Detect which cell encompasses the target text, then output its (X, Y) center coordinate. 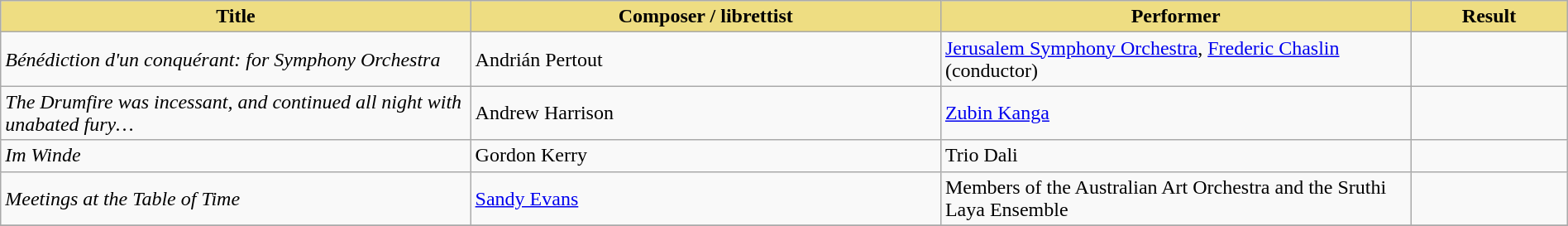
Performer (1175, 17)
Zubin Kanga (1175, 113)
Members of the Australian Art Orchestra and the Sruthi Laya Ensemble (1175, 199)
Andrew Harrison (705, 113)
Result (1489, 17)
Sandy Evans (705, 199)
Andrián Pertout (705, 60)
Title (236, 17)
Bénédiction d'un conquérant: for Symphony Orchestra (236, 60)
Trio Dali (1175, 156)
Composer / librettist (705, 17)
Im Winde (236, 156)
Gordon Kerry (705, 156)
Meetings at the Table of Time (236, 199)
The Drumfire was incessant, and continued all night with unabated fury… (236, 113)
Jerusalem Symphony Orchestra, Frederic Chaslin (conductor) (1175, 60)
